Find where the given text appears and provide that cell's center as [X, Y] coordinate. 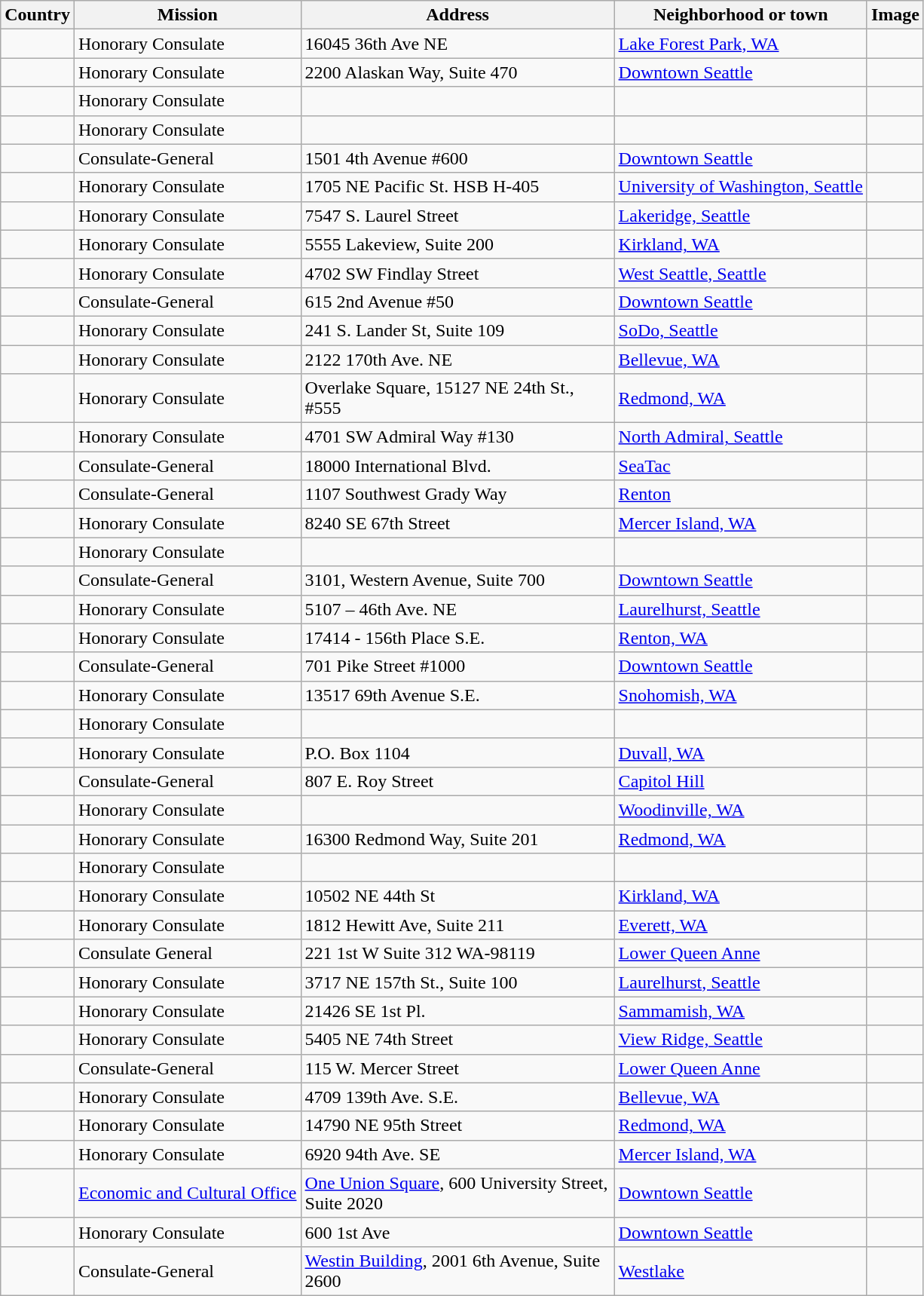
SoDo, Seattle [740, 330]
21426 SE 1st Pl. [457, 1011]
University of Washington, Seattle [740, 187]
1107 Southwest Grady Way [457, 495]
4702 SW Findlay Street [457, 273]
4701 SW Admiral Way #130 [457, 437]
Neighborhood or town [740, 15]
1812 Hewitt Ave, Suite 211 [457, 925]
Renton [740, 495]
Everett, WA [740, 925]
241 S. Lander St, Suite 109 [457, 330]
Woodinville, WA [740, 810]
View Ridge, Seattle [740, 1040]
Renton, WA [740, 638]
Mission [187, 15]
701 Pike Street #1000 [457, 666]
SeaTac [740, 466]
Address [457, 15]
Country [38, 15]
5555 Lakeview, Suite 200 [457, 244]
Economic and Cultural Office [187, 1193]
2122 170th Ave. NE [457, 360]
5107 – 46th Ave. NE [457, 609]
Consulate General [187, 954]
807 E. Roy Street [457, 781]
West Seattle, Seattle [740, 273]
Lake Forest Park, WA [740, 44]
One Union Square, 600 University Street, Suite 2020 [457, 1193]
600 1st Ave [457, 1232]
3717 NE 157th St., Suite 100 [457, 982]
615 2nd Avenue #50 [457, 302]
Duvall, WA [740, 752]
6920 94th Ave. SE [457, 1154]
221 1st W Suite 312 WA-98119 [457, 954]
Overlake Square, 15127 NE 24th St., #555 [457, 398]
4709 139th Ave. S.E. [457, 1097]
13517 69th Avenue S.E. [457, 695]
16045 36th Ave NE [457, 44]
P.O. Box 1104 [457, 752]
Image [895, 15]
16300 Redmond Way, Suite 201 [457, 839]
17414 - 156th Place S.E. [457, 638]
Snohomish, WA [740, 695]
8240 SE 67th Street [457, 523]
Westin Building, 2001 6th Avenue, Suite 2600 [457, 1271]
Capitol Hill [740, 781]
18000 International Blvd. [457, 466]
7547 S. Laurel Street [457, 216]
2200 Alaskan Way, Suite 470 [457, 72]
Lakeridge, Seattle [740, 216]
14790 NE 95th Street [457, 1126]
Sammamish, WA [740, 1011]
Westlake [740, 1271]
North Admiral, Seattle [740, 437]
10502 NE 44th St [457, 896]
1501 4th Avenue #600 [457, 158]
115 W. Mercer Street [457, 1068]
1705 NE Pacific St. HSB H-405 [457, 187]
3101, Western Avenue, Suite 700 [457, 581]
5405 NE 74th Street [457, 1040]
